Return [x, y] of the center of cell containing provided text 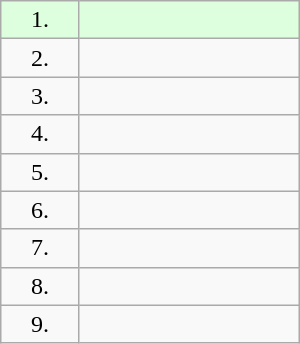
7. [40, 248]
9. [40, 324]
4. [40, 134]
5. [40, 172]
1. [40, 20]
8. [40, 286]
2. [40, 58]
6. [40, 210]
3. [40, 96]
